Identify which cell holds the provided text, then report its [X, Y] central coordinate. 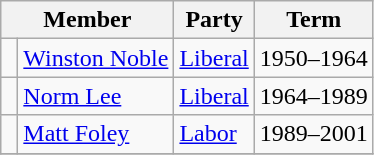
1964–1989 [314, 96]
Party [214, 20]
Winston Noble [96, 58]
1950–1964 [314, 58]
Member [88, 20]
Matt Foley [96, 134]
1989–2001 [314, 134]
Norm Lee [96, 96]
Labor [214, 134]
Term [314, 20]
